Search for the cell housing the specified text and yield its [X, Y] center coordinate. 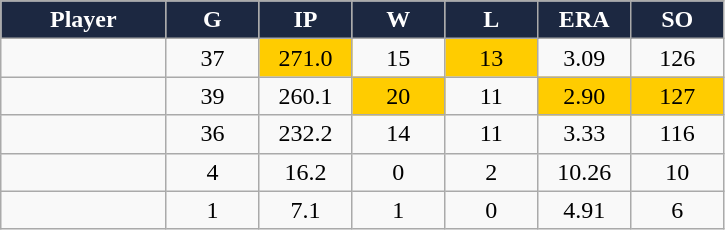
13 [492, 58]
W [398, 20]
127 [678, 96]
4.91 [584, 210]
15 [398, 58]
4 [212, 172]
20 [398, 96]
36 [212, 134]
2.90 [584, 96]
14 [398, 134]
ERA [584, 20]
16.2 [306, 172]
L [492, 20]
37 [212, 58]
260.1 [306, 96]
271.0 [306, 58]
39 [212, 96]
SO [678, 20]
126 [678, 58]
10.26 [584, 172]
G [212, 20]
10 [678, 172]
7.1 [306, 210]
6 [678, 210]
Player [84, 20]
IP [306, 20]
3.09 [584, 58]
116 [678, 134]
3.33 [584, 134]
232.2 [306, 134]
2 [492, 172]
